Capture the cell that displays the provided text and extract its (X, Y) central coordinate. 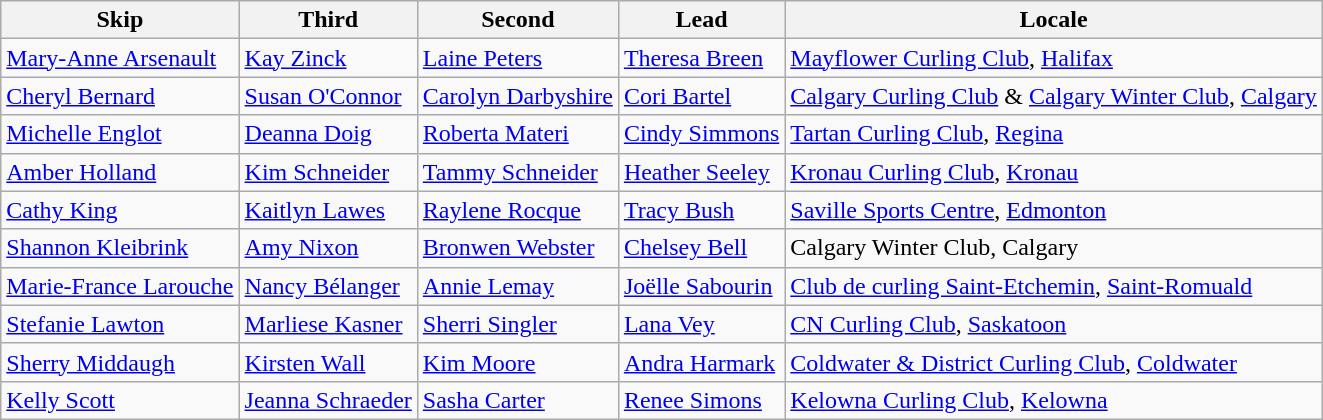
Bronwen Webster (518, 248)
Locale (1054, 20)
Cheryl Bernard (120, 96)
Chelsey Bell (701, 248)
Amy Nixon (328, 248)
Tracy Bush (701, 210)
Raylene Rocque (518, 210)
Cathy King (120, 210)
Carolyn Darbyshire (518, 96)
Deanna Doig (328, 134)
Shannon Kleibrink (120, 248)
Kelly Scott (120, 400)
Michelle Englot (120, 134)
Amber Holland (120, 172)
Mayflower Curling Club, Halifax (1054, 58)
Second (518, 20)
Roberta Materi (518, 134)
Club de curling Saint-Etchemin, Saint-Romuald (1054, 286)
Tartan Curling Club, Regina (1054, 134)
Lead (701, 20)
Annie Lemay (518, 286)
Stefanie Lawton (120, 324)
Theresa Breen (701, 58)
Saville Sports Centre, Edmonton (1054, 210)
Heather Seeley (701, 172)
Kim Schneider (328, 172)
Tammy Schneider (518, 172)
Marie-France Larouche (120, 286)
Kirsten Wall (328, 362)
Joëlle Sabourin (701, 286)
Kim Moore (518, 362)
Calgary Curling Club & Calgary Winter Club, Calgary (1054, 96)
Kaitlyn Lawes (328, 210)
Third (328, 20)
Jeanna Schraeder (328, 400)
Nancy Bélanger (328, 286)
Andra Harmark (701, 362)
Kay Zinck (328, 58)
Kronau Curling Club, Kronau (1054, 172)
CN Curling Club, Saskatoon (1054, 324)
Susan O'Connor (328, 96)
Lana Vey (701, 324)
Sherri Singler (518, 324)
Laine Peters (518, 58)
Renee Simons (701, 400)
Skip (120, 20)
Kelowna Curling Club, Kelowna (1054, 400)
Coldwater & District Curling Club, Coldwater (1054, 362)
Marliese Kasner (328, 324)
Sasha Carter (518, 400)
Mary-Anne Arsenault (120, 58)
Sherry Middaugh (120, 362)
Calgary Winter Club, Calgary (1054, 248)
Cori Bartel (701, 96)
Cindy Simmons (701, 134)
